Provide the [X, Y] coordinate of the cell's center where the given text is located.  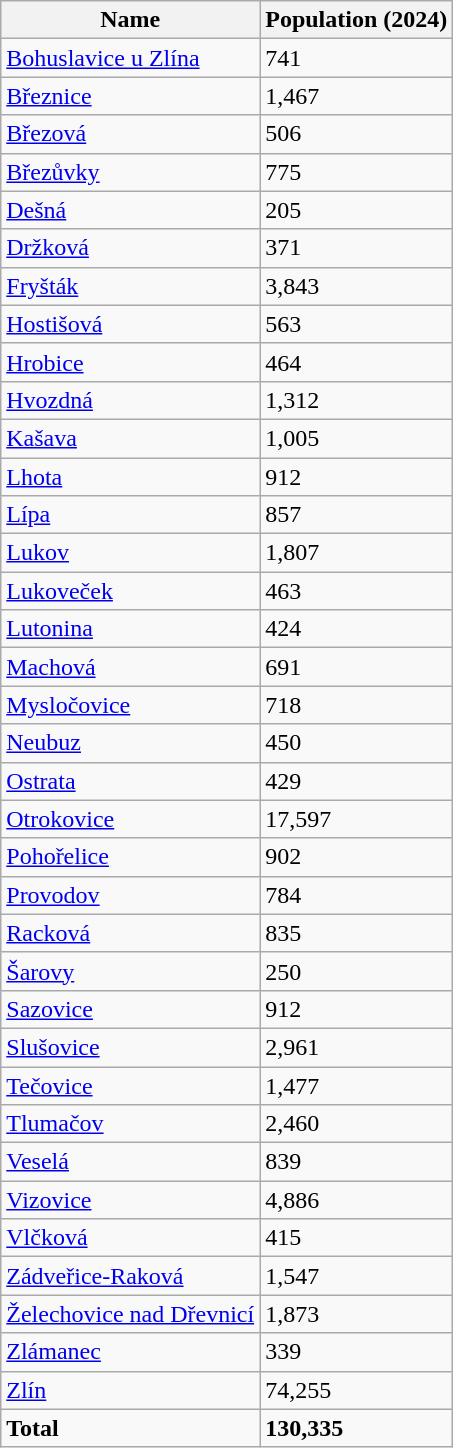
Zlámanec [130, 1352]
1,467 [356, 96]
Provodov [130, 895]
Machová [130, 667]
2,961 [356, 1047]
Kašava [130, 438]
1,807 [356, 553]
Želechovice nad Dřevnicí [130, 1314]
Tlumačov [130, 1124]
Držková [130, 248]
1,005 [356, 438]
857 [356, 515]
Hrobice [130, 362]
563 [356, 324]
Lutonina [130, 629]
Lípa [130, 515]
Zlín [130, 1390]
Total [130, 1428]
205 [356, 210]
Racková [130, 933]
Vlčková [130, 1238]
Tečovice [130, 1085]
464 [356, 362]
839 [356, 1162]
1,477 [356, 1085]
Šarovy [130, 971]
130,335 [356, 1428]
Lhota [130, 477]
371 [356, 248]
429 [356, 781]
3,843 [356, 286]
506 [356, 134]
Bohuslavice u Zlína [130, 58]
Březová [130, 134]
Hostišová [130, 324]
Veselá [130, 1162]
Dešná [130, 210]
Pohořelice [130, 857]
Mysločovice [130, 705]
2,460 [356, 1124]
17,597 [356, 819]
Hvozdná [130, 400]
Otrokovice [130, 819]
902 [356, 857]
Population (2024) [356, 20]
741 [356, 58]
Ostrata [130, 781]
1,873 [356, 1314]
Lukoveček [130, 591]
Slušovice [130, 1047]
250 [356, 971]
Březnice [130, 96]
Name [130, 20]
424 [356, 629]
691 [356, 667]
Vizovice [130, 1200]
718 [356, 705]
4,886 [356, 1200]
450 [356, 743]
Březůvky [130, 172]
339 [356, 1352]
415 [356, 1238]
463 [356, 591]
Neubuz [130, 743]
Fryšták [130, 286]
Sazovice [130, 1009]
1,547 [356, 1276]
1,312 [356, 400]
775 [356, 172]
Zádveřice-Raková [130, 1276]
835 [356, 933]
74,255 [356, 1390]
Lukov [130, 553]
784 [356, 895]
